Pinpoint the cell where the given text exists, returning its (x, y) midpoint coordinate. 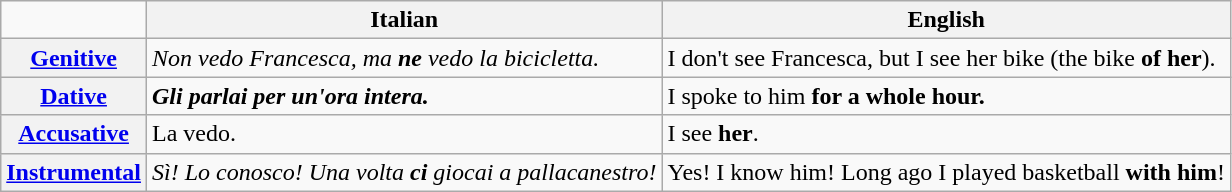
La vedo. (404, 134)
Accusative (74, 134)
Italian (404, 20)
Dative (74, 96)
I see her. (946, 134)
I don't see Francesca, but I see her bike (the bike of her). (946, 58)
Instrumental (74, 172)
Gli parlai per un'ora intera. (404, 96)
Sì! Lo conosco! Una volta ci giocai a pallacanestro! (404, 172)
Yes! I know him! Long ago I played basketball with him! (946, 172)
English (946, 20)
Genitive (74, 58)
Non vedo Francesca, ma ne vedo la bicicletta. (404, 58)
I spoke to him for a whole hour. (946, 96)
